Pinpoint the cell where the given text exists, returning its (X, Y) midpoint coordinate. 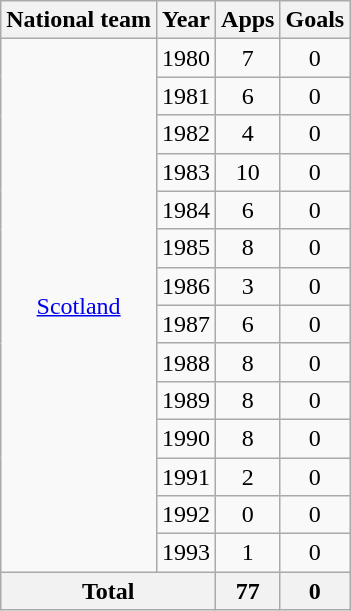
1982 (186, 134)
1986 (186, 286)
3 (248, 286)
1991 (186, 477)
10 (248, 172)
7 (248, 58)
National team (79, 20)
Goals (315, 20)
1985 (186, 248)
1 (248, 553)
1981 (186, 96)
1993 (186, 553)
77 (248, 591)
1989 (186, 400)
1984 (186, 210)
1992 (186, 515)
1987 (186, 324)
Apps (248, 20)
1980 (186, 58)
1988 (186, 362)
Total (108, 591)
Scotland (79, 306)
1983 (186, 172)
1990 (186, 438)
2 (248, 477)
Year (186, 20)
4 (248, 134)
